For the text-containing cell, return its midpoint in (x, y) coordinate format. 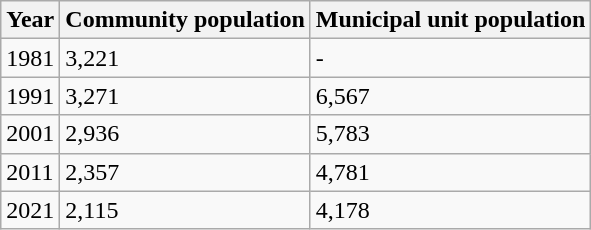
1981 (30, 58)
- (450, 58)
1991 (30, 96)
4,781 (450, 172)
2001 (30, 134)
5,783 (450, 134)
Community population (185, 20)
2,936 (185, 134)
Municipal unit population (450, 20)
6,567 (450, 96)
2011 (30, 172)
4,178 (450, 210)
2,115 (185, 210)
2021 (30, 210)
Year (30, 20)
3,221 (185, 58)
3,271 (185, 96)
2,357 (185, 172)
